Locate the cell with the specified text and output its (X, Y) center coordinate. 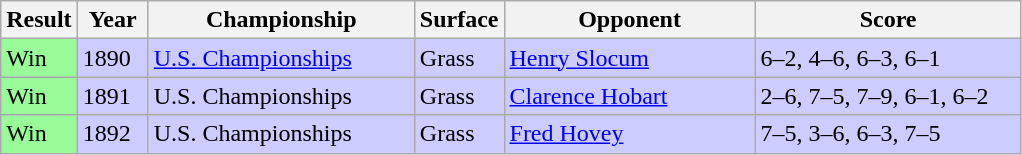
Score (888, 20)
Henry Slocum (630, 58)
Opponent (630, 20)
7–5, 3–6, 6–3, 7–5 (888, 134)
1892 (112, 134)
Surface (459, 20)
1890 (112, 58)
Year (112, 20)
Championship (281, 20)
Result (39, 20)
2–6, 7–5, 7–9, 6–1, 6–2 (888, 96)
Fred Hovey (630, 134)
6–2, 4–6, 6–3, 6–1 (888, 58)
1891 (112, 96)
Clarence Hobart (630, 96)
